For the text-containing cell, return its midpoint in [X, Y] coordinate format. 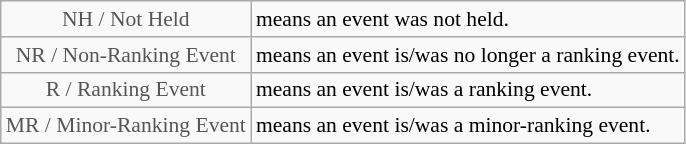
means an event was not held. [468, 19]
means an event is/was a minor-ranking event. [468, 126]
NR / Non-Ranking Event [126, 55]
R / Ranking Event [126, 90]
MR / Minor-Ranking Event [126, 126]
means an event is/was no longer a ranking event. [468, 55]
NH / Not Held [126, 19]
means an event is/was a ranking event. [468, 90]
